Capture the cell that displays the provided text and extract its [x, y] central coordinate. 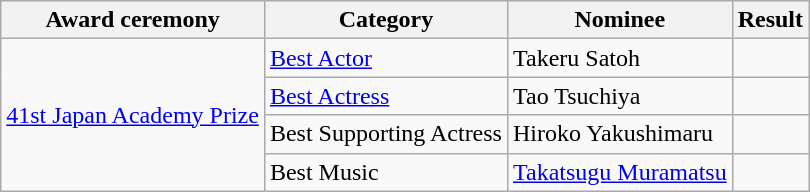
Best Music [386, 172]
Result [770, 20]
Takeru Satoh [620, 58]
Tao Tsuchiya [620, 96]
Best Actor [386, 58]
Best Supporting Actress [386, 134]
Best Actress [386, 96]
Category [386, 20]
41st Japan Academy Prize [133, 115]
Nominee [620, 20]
Takatsugu Muramatsu [620, 172]
Hiroko Yakushimaru [620, 134]
Award ceremony [133, 20]
